Provide the [x, y] coordinate of the cell's center where the given text is located.  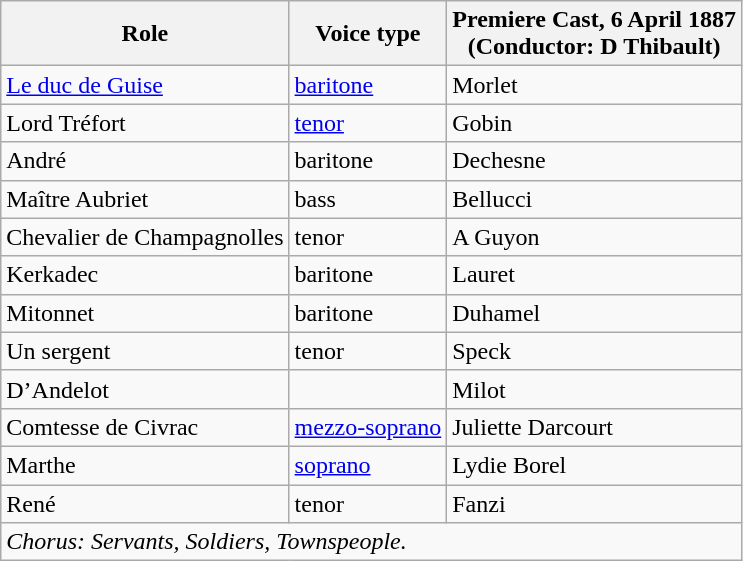
Speck [594, 351]
Marthe [145, 465]
Fanzi [594, 503]
Chorus: Servants, Soldiers, Townspeople. [372, 542]
Un sergent [145, 351]
A Guyon [594, 237]
D’Andelot [145, 389]
Comtesse de Civrac [145, 427]
Bellucci [594, 199]
Mitonnet [145, 313]
Dechesne [594, 161]
Lydie Borel [594, 465]
Chevalier de Champagnolles [145, 237]
Role [145, 34]
Voice type [368, 34]
André [145, 161]
Lord Tréfort [145, 123]
Morlet [594, 85]
Maître Aubriet [145, 199]
Gobin [594, 123]
Lauret [594, 275]
bass [368, 199]
Premiere Cast, 6 April 1887(Conductor: D Thibault) [594, 34]
mezzo-soprano [368, 427]
soprano [368, 465]
Duhamel [594, 313]
René [145, 503]
Juliette Darcourt [594, 427]
Kerkadec [145, 275]
Le duc de Guise [145, 85]
Milot [594, 389]
